Determine the (x, y) coordinate at the center of the cell enclosing the given text.  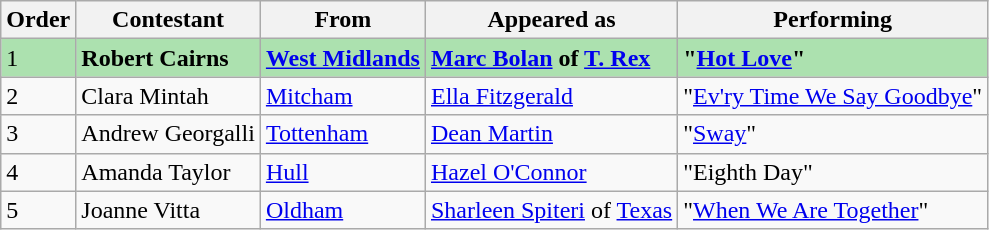
"Ev'ry Time We Say Goodbye" (833, 96)
Tottenham (342, 134)
Performing (833, 20)
Amanda Taylor (168, 172)
"Sway" (833, 134)
"When We Are Together" (833, 210)
4 (38, 172)
From (342, 20)
Robert Cairns (168, 58)
3 (38, 134)
"Hot Love" (833, 58)
Hull (342, 172)
Order (38, 20)
5 (38, 210)
Hazel O'Connor (551, 172)
Contestant (168, 20)
Clara Mintah (168, 96)
Marc Bolan of T. Rex (551, 58)
"Eighth Day" (833, 172)
Dean Martin (551, 134)
2 (38, 96)
West Midlands (342, 58)
Appeared as (551, 20)
Ella Fitzgerald (551, 96)
Sharleen Spiteri of Texas (551, 210)
Oldham (342, 210)
1 (38, 58)
Mitcham (342, 96)
Andrew Georgalli (168, 134)
Joanne Vitta (168, 210)
